Detect which cell encompasses the target text, then output its (x, y) center coordinate. 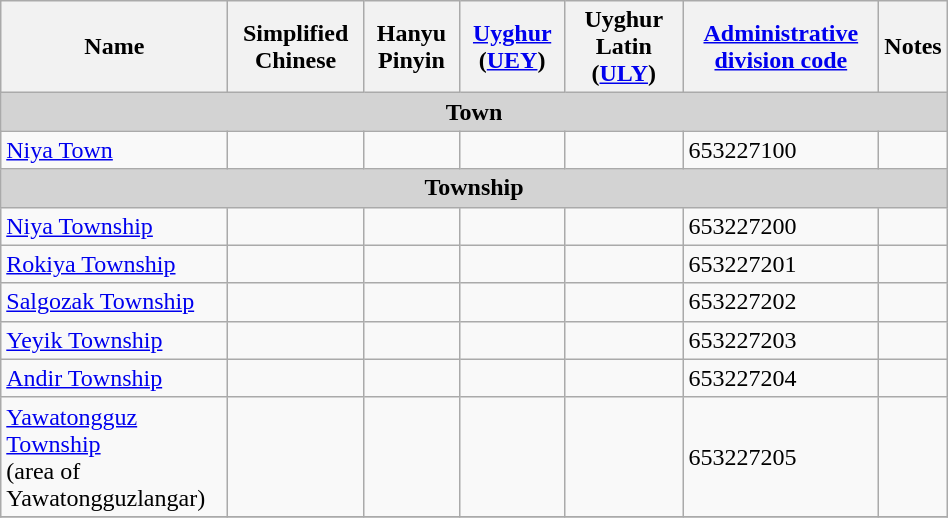
Rokiya Township (114, 264)
653227205 (781, 456)
653227100 (781, 150)
Yeyik Township (114, 340)
Uyghur Latin (ULY) (624, 47)
Notes (913, 47)
Town (474, 112)
Uyghur (UEY) (512, 47)
Yawatongguz Township(area of Yawatongguzlangar) (114, 456)
Administrative division code (781, 47)
Niya Township (114, 226)
653227203 (781, 340)
653227204 (781, 378)
653227201 (781, 264)
653227202 (781, 302)
653227200 (781, 226)
Township (474, 188)
Niya Town (114, 150)
Simplified Chinese (296, 47)
Name (114, 47)
Salgozak Township (114, 302)
Andir Township (114, 378)
Hanyu Pinyin (411, 47)
